Extract the [X, Y] coordinate from the center of the cell holding the provided text.  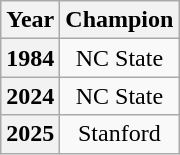
Champion [120, 20]
1984 [30, 58]
2025 [30, 134]
Stanford [120, 134]
2024 [30, 96]
Year [30, 20]
